Scan for the cell matching the given text and deliver its (X, Y) coordinate at center. 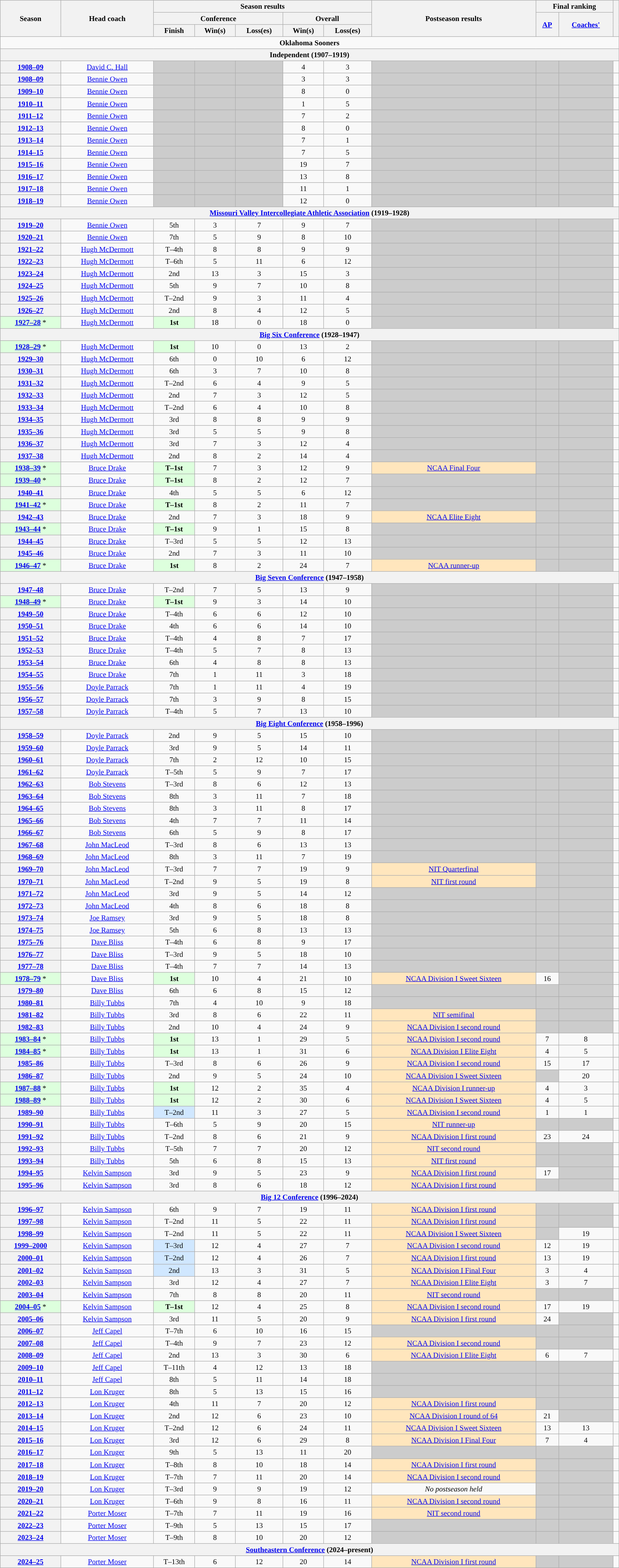
1983–84 * (30, 1039)
1932–33 (30, 395)
1994–95 (30, 1173)
Finish (174, 31)
2013–14 (30, 1416)
1987–88 * (30, 1088)
1963–64 (30, 796)
Postseason results (454, 19)
1964–65 (30, 808)
1940–41 (30, 493)
1911–12 (30, 116)
1914–15 (30, 152)
1954–55 (30, 675)
1918–19 (30, 201)
Season (30, 19)
NCAA Elite Eight (454, 517)
2016–17 (30, 1453)
1927–28 * (30, 322)
1910–11 (30, 104)
1934–35 (30, 420)
Big 12 Conference (1996–2024) (310, 1197)
1923–24 (30, 274)
NIT runner-up (454, 1125)
2000–01 (30, 1258)
1960–61 (30, 760)
1974–75 (30, 930)
T–11th (174, 1367)
Independent (1907–1919) (310, 55)
35 (304, 1088)
1985–86 (30, 1064)
1909–10 (30, 91)
Conference (218, 19)
1917–18 (30, 189)
1967–68 (30, 845)
1922–23 (30, 261)
1976–77 (30, 954)
2023–24 (30, 1538)
1969–70 (30, 869)
2005–06 (30, 1319)
Head coach (107, 19)
2011–12 (30, 1392)
1992–93 (30, 1149)
2021–22 (30, 1513)
1929–30 (30, 359)
1968–69 (30, 857)
1950–51 (30, 626)
1913–14 (30, 140)
9th (174, 1453)
T–13th (174, 1562)
1930–31 (30, 371)
1921–22 (30, 250)
1945–46 (30, 553)
1990–91 (30, 1125)
AP (547, 25)
1989–90 (30, 1112)
1981–82 (30, 1015)
1959–60 (30, 748)
1952–53 (30, 650)
NIT Quarterfinal (454, 869)
1977–78 (30, 966)
NCAA Division I runner-up (454, 1088)
1939–40 * (30, 480)
2024–25 (30, 1562)
2002–03 (30, 1282)
1988–89 * (30, 1100)
1919–20 (30, 225)
1946–47 * (30, 565)
Season results (262, 6)
T–8th (174, 1465)
1938–39 * (30, 468)
Southeastern Conference (2024–present) (310, 1550)
Missouri Valley Intercollegiate Athletic Association (1919–1928) (310, 213)
1984–85 * (30, 1051)
1982–83 (30, 1027)
2003–04 (30, 1295)
1993–94 (30, 1161)
1944–45 (30, 541)
1951–52 (30, 638)
1979–80 (30, 991)
2018–19 (30, 1477)
2020–21 (30, 1501)
1935–36 (30, 432)
2001–02 (30, 1270)
1957–58 (30, 711)
1996–97 (30, 1210)
1916–17 (30, 176)
25 (304, 1307)
Big Eight Conference (1958–1996) (310, 723)
1933–34 (30, 408)
2019–20 (30, 1489)
2015–16 (30, 1440)
Big Six Conference (1928–1947) (310, 335)
1936–37 (30, 444)
1943–44 * (30, 529)
1997–98 (30, 1221)
1948–49 * (30, 602)
2010–11 (30, 1380)
1966–67 (30, 833)
1915–16 (30, 165)
1975–76 (30, 942)
1961–62 (30, 772)
NCAA Division I round of 64 (454, 1416)
1937–38 (30, 456)
2007–08 (30, 1343)
1924–25 (30, 286)
Overall (327, 19)
Final ranking (575, 6)
1986–87 (30, 1076)
Coaches' (586, 25)
Big Seven Conference (1947–1958) (310, 578)
1978–79 * (30, 978)
1965–66 (30, 821)
2017–18 (30, 1465)
2022–23 (30, 1525)
1912–13 (30, 128)
1942–43 (30, 517)
Oklahoma Sooners (310, 43)
1995–96 (30, 1185)
1998–99 (30, 1234)
1926–27 (30, 310)
2006–07 (30, 1331)
NIT semifinal (454, 1015)
1980–81 (30, 1003)
1991–92 (30, 1136)
1956–57 (30, 699)
1920–21 (30, 237)
1947–48 (30, 590)
1928–29 * (30, 347)
David C. Hall (107, 67)
2012–13 (30, 1404)
1971–72 (30, 893)
1925–26 (30, 298)
1973–74 (30, 918)
1941–42 * (30, 505)
NCAA runner-up (454, 565)
1970–71 (30, 881)
1955–56 (30, 687)
2009–10 (30, 1367)
2014–15 (30, 1428)
1949–50 (30, 614)
1931–32 (30, 383)
1958–59 (30, 736)
1972–73 (30, 906)
2004–05 * (30, 1307)
NCAA Final Four (454, 468)
No postseason held (454, 1489)
2008–09 (30, 1355)
1999–2000 (30, 1246)
1953–54 (30, 663)
1962–63 (30, 784)
